Capture the cell that displays the provided text and extract its (X, Y) central coordinate. 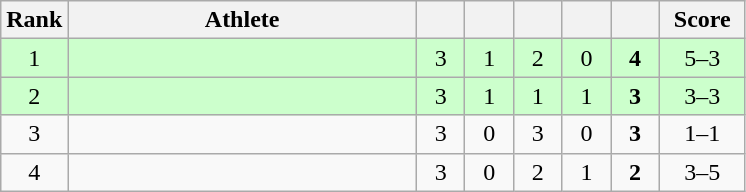
Athlete (242, 20)
1–1 (702, 134)
5–3 (702, 58)
3–3 (702, 96)
3–5 (702, 172)
Rank (34, 20)
Score (702, 20)
